Detect which cell encompasses the target text, then output its [x, y] center coordinate. 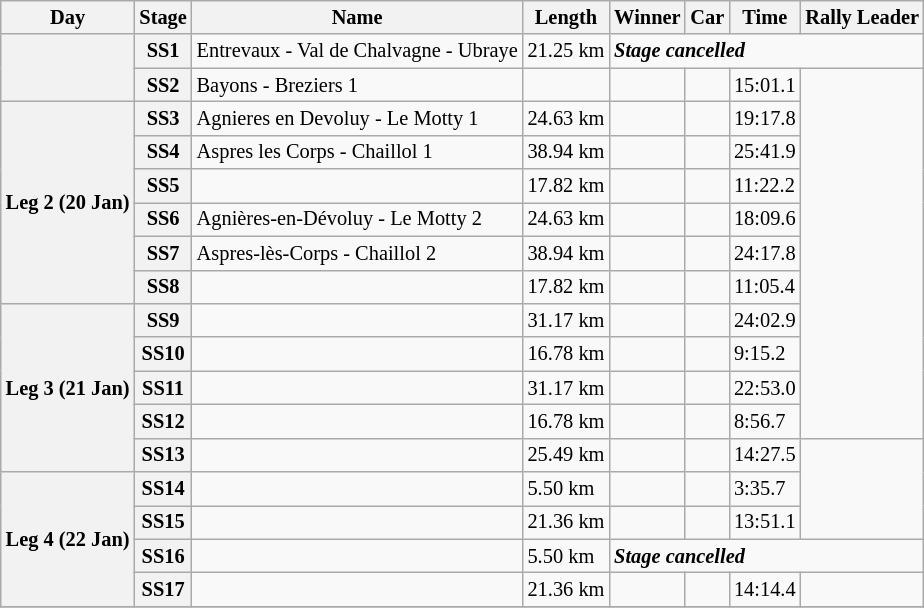
SS9 [162, 320]
11:22.2 [764, 186]
SS2 [162, 85]
8:56.7 [764, 421]
Aspres-lès-Corps - Chaillol 2 [358, 253]
Leg 2 (20 Jan) [68, 202]
Aspres les Corps - Chaillol 1 [358, 152]
15:01.1 [764, 85]
Leg 4 (22 Jan) [68, 540]
SS10 [162, 354]
Name [358, 17]
22:53.0 [764, 388]
SS8 [162, 287]
Rally Leader [862, 17]
Stage [162, 17]
11:05.4 [764, 287]
SS6 [162, 219]
Leg 3 (21 Jan) [68, 387]
SS15 [162, 522]
21.25 km [566, 51]
24:02.9 [764, 320]
SS12 [162, 421]
SS1 [162, 51]
Agnières-en-Dévoluy - Le Motty 2 [358, 219]
3:35.7 [764, 489]
14:14.4 [764, 589]
SS14 [162, 489]
SS5 [162, 186]
SS4 [162, 152]
SS11 [162, 388]
SS16 [162, 556]
Entrevaux - Val de Chalvagne - Ubraye [358, 51]
24:17.8 [764, 253]
9:15.2 [764, 354]
SS7 [162, 253]
Winner [647, 17]
14:27.5 [764, 455]
SS17 [162, 589]
Day [68, 17]
13:51.1 [764, 522]
25:41.9 [764, 152]
Agnieres en Devoluy - Le Motty 1 [358, 118]
Length [566, 17]
Bayons - Breziers 1 [358, 85]
25.49 km [566, 455]
SS13 [162, 455]
19:17.8 [764, 118]
18:09.6 [764, 219]
Time [764, 17]
SS3 [162, 118]
Car [707, 17]
